Pinpoint the cell where the given text exists, returning its (X, Y) midpoint coordinate. 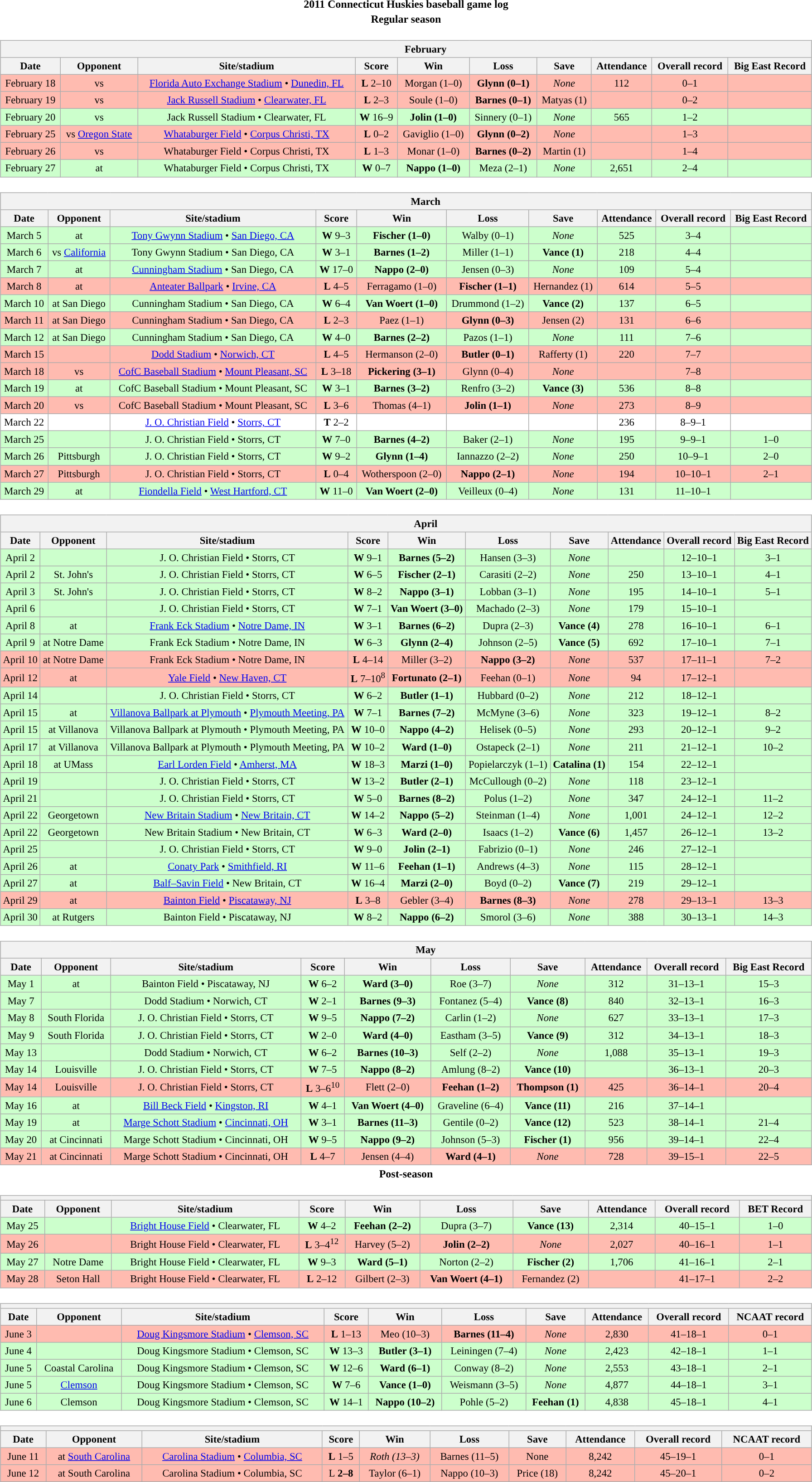
Nappo (4–2) (427, 730)
2–4 (690, 168)
9–9–1 (693, 440)
Steinman (1–4) (508, 815)
Nappo (3–2) (508, 659)
16–3 (768, 1001)
45–18–1 (689, 1402)
3–4 (693, 235)
Fiondella Field • West Hartford, CT (213, 491)
13–2 (773, 832)
June 3 (19, 1334)
Jolin (1–0) (433, 117)
17–10–1 (699, 643)
35–13–1 (686, 1052)
1,088 (616, 1052)
February 27 (31, 168)
7–7 (693, 354)
179 (636, 609)
323 (636, 713)
8–9–1 (693, 422)
Walby (0–1) (488, 235)
Vance (1–0) (405, 1385)
536 (627, 388)
McMyne (3–6) (508, 713)
220 (627, 354)
11–2 (773, 798)
Paez (1–1) (401, 320)
W 11–6 (368, 866)
April 30 (20, 917)
W 14–2 (368, 815)
Lobban (3–1) (508, 591)
Glynn (1–4) (401, 456)
March 10 (24, 303)
10–9–1 (693, 456)
April 19 (20, 781)
Drummond (1–2) (488, 303)
216 (616, 1105)
565 (622, 117)
Nappo (7–2) (388, 1018)
40–16–1 (697, 1244)
Renfro (3–2) (488, 388)
5–4 (693, 269)
Fontanez (5–4) (470, 1001)
194 (627, 474)
Machado (2–3) (508, 609)
12–10–1 (699, 557)
W 13–2 (368, 781)
Fischer (1–1) (488, 286)
Carlin (1–2) (470, 1018)
16–10–1 (699, 625)
Isaacs (1–2) (508, 832)
L 4–7 (323, 1157)
1,457 (636, 832)
Glynn (0–2) (503, 134)
2,651 (622, 168)
W 0–7 (376, 168)
March 18 (24, 371)
Fernandez (2) (551, 1279)
1–3 (690, 134)
April 27 (20, 883)
W 13–3 (346, 1351)
211 (636, 747)
April 14 (20, 696)
W 11–0 (336, 491)
Jensen (0–3) (488, 269)
L 3–18 (336, 371)
Feehan (1–2) (470, 1087)
Popielarczyk (1–1) (508, 764)
22–12–1 (699, 764)
Pazos (1–1) (488, 337)
June 11 (24, 1456)
Miller (3–2) (427, 659)
April 12 (20, 678)
41–17–1 (697, 1279)
W 4–1 (323, 1105)
4–4 (693, 252)
February 18 (31, 83)
956 (616, 1139)
May 20 (21, 1139)
Nappo (5–2) (427, 815)
W 10–0 (368, 730)
W 4–2 (322, 1226)
W 6–5 (368, 574)
Jensen (2) (563, 320)
5–1 (773, 591)
537 (636, 659)
11–10–1 (693, 491)
38–14–1 (686, 1123)
Sinnery (0–1) (503, 117)
39–15–1 (686, 1157)
Ward (4–0) (388, 1035)
Leiningen (7–4) (484, 1351)
1,001 (636, 815)
Martin (1) (564, 151)
Pickering (3–1) (401, 371)
Van Woert (2–0) (401, 491)
154 (636, 764)
Vance (5) (579, 643)
Gebler (3–4) (427, 900)
Fischer (1–0) (401, 235)
March 25 (24, 440)
Barnes (10–3) (388, 1052)
17–11–1 (699, 659)
Ferragamo (1–0) (401, 286)
W 4–0 (336, 337)
Barnes (11–5) (469, 1456)
41–16–1 (697, 1262)
Butler (0–1) (488, 354)
April 26 (20, 866)
Ward (6–1) (405, 1368)
February 20 (31, 117)
Ward (1–0) (427, 747)
21–12–1 (699, 747)
W 5–0 (368, 798)
Johnson (2–5) (508, 643)
17–3 (768, 1018)
2,027 (622, 1244)
BET Record (775, 1209)
Price (18) (537, 1473)
8–8 (693, 388)
W 9–1 (368, 557)
36–13–1 (686, 1069)
10–2 (773, 747)
Andrews (4–3) (508, 866)
Barnes (2–2) (401, 337)
7–6 (693, 337)
Fischer (1) (547, 1139)
Glynn (0–4) (488, 371)
14–3 (773, 917)
29–13–1 (699, 900)
94 (636, 678)
23–12–1 (699, 781)
27–12–1 (699, 849)
30–13–1 (699, 917)
March 20 (24, 406)
Nappo (3–1) (427, 591)
April 10 (20, 659)
6–1 (773, 625)
May 25 (23, 1226)
Vance (13) (551, 1226)
April 8 (20, 625)
6–5 (693, 303)
19–12–1 (699, 713)
Fabrizio (0–1) (508, 849)
L 3–610 (323, 1087)
Feehan (1–1) (427, 866)
Marzi (1–0) (427, 764)
218 (627, 252)
45–19–1 (678, 1456)
13–3 (773, 900)
Helisek (0–5) (508, 730)
Butler (3–1) (405, 1351)
April 25 (20, 849)
Nappo (2–1) (488, 474)
2,553 (617, 1368)
1–4 (690, 151)
212 (636, 696)
Butler (2–1) (427, 781)
L 2–8 (341, 1473)
Vance (10) (547, 1069)
Vance (6) (579, 832)
May 9 (21, 1035)
W 2–1 (323, 1001)
Nappo (8–2) (388, 1069)
728 (616, 1157)
7–2 (773, 659)
Van Woert (3–0) (427, 609)
15–3 (768, 984)
L 3–412 (322, 1244)
Wotherspoon (2–0) (401, 474)
7–1 (773, 643)
Barnes (8–3) (508, 900)
Hansen (3–3) (508, 557)
L 2–12 (322, 1279)
2,423 (617, 1351)
Nappo (1–0) (433, 168)
Roth (13–3) (395, 1456)
Barnes (4–2) (401, 440)
May 26 (23, 1244)
February 19 (31, 100)
Pohle (5–2) (484, 1402)
41–18–1 (689, 1334)
Barnes (1–2) (401, 252)
Feehan (0–1) (508, 678)
Soule (1–0) (433, 100)
Ward (3–0) (388, 984)
Hubbard (0–2) (508, 696)
vs California (79, 252)
137 (627, 303)
33–13–1 (686, 1018)
Morgan (1–0) (433, 83)
17–12–1 (699, 678)
May 7 (21, 1001)
2–2 (775, 1279)
14–10–1 (699, 591)
Barnes (0–1) (503, 100)
Nappo (10–3) (469, 1473)
Fischer (2) (551, 1262)
692 (636, 643)
Hernandez (1) (563, 286)
L 7–108 (368, 678)
12–2 (773, 815)
Gilbert (2–3) (382, 1279)
37–14–1 (686, 1105)
W 17–0 (336, 269)
45–20–1 (678, 1473)
February (406, 49)
Nappo (9–2) (388, 1139)
2,830 (617, 1334)
20–12–1 (699, 730)
McCullough (0–2) (508, 781)
March 22 (24, 422)
109 (627, 269)
Gaviglio (1–0) (433, 134)
March 8 (24, 286)
22–5 (768, 1157)
vs Oregon State (99, 134)
32–13–1 (686, 1001)
W 14–1 (346, 1402)
at UMass (73, 764)
Butler (1–1) (427, 696)
Balf–Savin Field • New Britain, CT (227, 883)
1,706 (622, 1262)
W 9–2 (336, 456)
525 (627, 235)
March 29 (24, 491)
W 7–6 (346, 1385)
40–15–1 (697, 1226)
Vance (12) (547, 1123)
7–8 (693, 371)
Barnes (5–2) (427, 557)
118 (636, 781)
Marzi (2–0) (427, 883)
Flett (2–0) (388, 1087)
Conway (8–2) (484, 1368)
March 15 (24, 354)
February 26 (31, 151)
March 26 (24, 456)
43–18–1 (689, 1368)
Vance (1) (563, 252)
Anteater Ballpark • Irvine, CA (213, 286)
4,838 (617, 1402)
Eastham (3–5) (470, 1035)
May 28 (23, 1279)
8–2 (773, 713)
L 1–13 (346, 1334)
236 (627, 422)
Notre Dame (78, 1262)
115 (636, 866)
425 (616, 1087)
Barnes (0–2) (503, 151)
Catalina (1) (579, 764)
W 10–2 (368, 747)
Van Woert (4–0) (388, 1105)
10–10–1 (693, 474)
9–2 (773, 730)
Vance (7) (579, 883)
36–14–1 (686, 1087)
W 16–4 (368, 883)
April (406, 523)
5–5 (693, 286)
Florida Auto Exchange Stadium • Dunedin, FL (246, 83)
L 1–5 (341, 1456)
Jolin (2–2) (466, 1244)
May 19 (21, 1123)
2–0 (771, 456)
4,877 (617, 1385)
Van Woert (1–0) (401, 303)
W 12–6 (346, 1368)
1–2 (690, 117)
L 4–14 (368, 659)
Fischer (2–1) (427, 574)
840 (616, 1001)
Barnes (8–2) (427, 798)
W 7–0 (336, 440)
19–3 (768, 1052)
13–10–1 (699, 574)
April 6 (20, 609)
Thompson (1) (547, 1087)
Meza (2–1) (503, 168)
May 21 (21, 1157)
Vance (3) (563, 388)
627 (616, 1018)
Vance (8) (547, 1001)
22–4 (768, 1139)
273 (627, 406)
Seton Hall (78, 1279)
May 1 (21, 984)
May 13 (21, 1052)
April 18 (20, 764)
W 16–9 (376, 117)
Bill Beck Field • Kingston, RI (206, 1105)
March (406, 201)
Self (2–2) (470, 1052)
February 25 (31, 134)
Nappo (6–2) (427, 917)
Glynn (0–1) (503, 83)
March 11 (24, 320)
Yale Field • New Haven, CT (227, 678)
Coastal Carolina (79, 1368)
39–14–1 (686, 1139)
April 3 (20, 591)
Thomas (4–1) (401, 406)
Fortunato (2–1) (427, 678)
219 (636, 883)
Jensen (4–4) (388, 1157)
March 27 (24, 474)
Boyd (0–2) (508, 883)
Barnes (7–2) (427, 713)
Dupra (2–3) (508, 625)
Baker (2–1) (488, 440)
Weismann (3–5) (484, 1385)
L 0–2 (376, 134)
Hermanson (2–0) (401, 354)
Barnes (6–2) (427, 625)
Nappo (2–0) (401, 269)
Barnes (3–2) (401, 388)
20–3 (768, 1069)
Earl Lorden Field • Amherst, MA (227, 764)
Vance (2) (563, 303)
29–12–1 (699, 883)
March 5 (24, 235)
28–12–1 (699, 866)
15–10–1 (699, 609)
Harvey (5–2) (382, 1244)
June 6 (19, 1402)
June 12 (24, 1473)
March 7 (24, 269)
Conaty Park • Smithfield, RI (227, 866)
Gentile (0–2) (470, 1123)
W 7–5 (323, 1069)
April 21 (20, 798)
March 6 (24, 252)
Matyas (1) (564, 100)
Roe (3–7) (470, 984)
Glynn (0–3) (488, 320)
Barnes (11–4) (484, 1334)
May (406, 950)
246 (636, 849)
347 (636, 798)
Norton (2–2) (466, 1262)
6–6 (693, 320)
Dupra (3–7) (466, 1226)
Van Woert (4–1) (466, 1279)
2,314 (622, 1226)
34–13–1 (686, 1035)
111 (627, 337)
Vance (9) (547, 1035)
W 6–4 (336, 303)
523 (616, 1123)
Glynn (2–4) (427, 643)
Veilleux (0–4) (488, 491)
18–3 (768, 1035)
614 (627, 286)
Barnes (11–3) (388, 1123)
26–12–1 (699, 832)
293 (636, 730)
L 1–3 (376, 151)
L 3–6 (336, 406)
Miller (1–1) (488, 252)
April 29 (20, 900)
44–18–1 (689, 1385)
31–13–1 (686, 984)
L 0–4 (336, 474)
Rafferty (1) (563, 354)
112 (622, 83)
8–9 (693, 406)
March 12 (24, 337)
Jolin (1–1) (488, 406)
42–18–1 (689, 1351)
T 2–2 (336, 422)
May 27 (23, 1262)
at Rutgers (73, 917)
Feehan (2–2) (382, 1226)
388 (636, 917)
June 4 (19, 1351)
W 18–3 (368, 764)
18–12–1 (699, 696)
May 16 (21, 1105)
Taylor (6–1) (395, 1473)
May 8 (21, 1018)
Ostapeck (2–1) (508, 747)
W 2–0 (323, 1035)
Jolin (2–1) (427, 849)
L 3–8 (368, 900)
Iannazzo (2–2) (488, 456)
Meo (10–3) (405, 1334)
April 17 (20, 747)
Nappo (10–2) (405, 1402)
Monar (1–0) (433, 151)
Ward (4–1) (470, 1157)
Polus (1–2) (508, 798)
W 9–0 (368, 849)
April 9 (20, 643)
March 19 (24, 388)
Ward (2–0) (427, 832)
L 2–10 (376, 83)
Vance (11) (547, 1105)
21–4 (768, 1123)
20–4 (768, 1087)
Ward (5–1) (382, 1262)
Barnes (9–3) (388, 1001)
Carasiti (2–2) (508, 574)
Graveline (6–4) (470, 1105)
Feehan (1) (556, 1402)
Johnson (5–3) (470, 1139)
Smorol (3–6) (508, 917)
Vance (4) (579, 625)
Amlung (8–2) (470, 1069)
